Identify which cell holds the provided text, then report its (x, y) central coordinate. 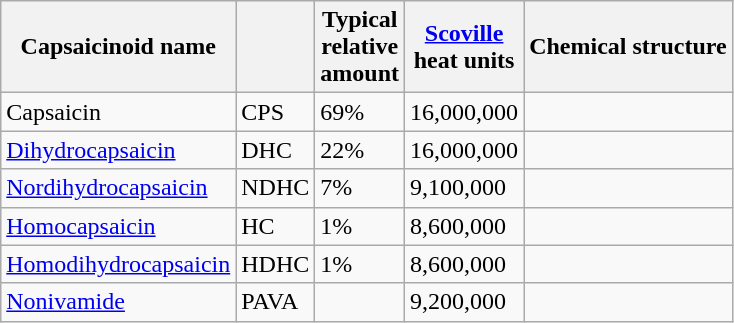
Homodihydrocapsaicin (118, 264)
7% (360, 188)
NDHC (276, 188)
Chemical structure (628, 47)
HDHC (276, 264)
DHC (276, 150)
22% (360, 150)
Nonivamide (118, 302)
Capsaicinoid name (118, 47)
CPS (276, 112)
Nordihydrocapsaicin (118, 188)
Homocapsaicin (118, 226)
9,100,000 (464, 188)
Dihydrocapsaicin (118, 150)
69% (360, 112)
Typical relative amount (360, 47)
Capsaicin (118, 112)
9,200,000 (464, 302)
Scoville heat units (464, 47)
HC (276, 226)
PAVA (276, 302)
